Pinpoint the cell where the given text exists, returning its [x, y] midpoint coordinate. 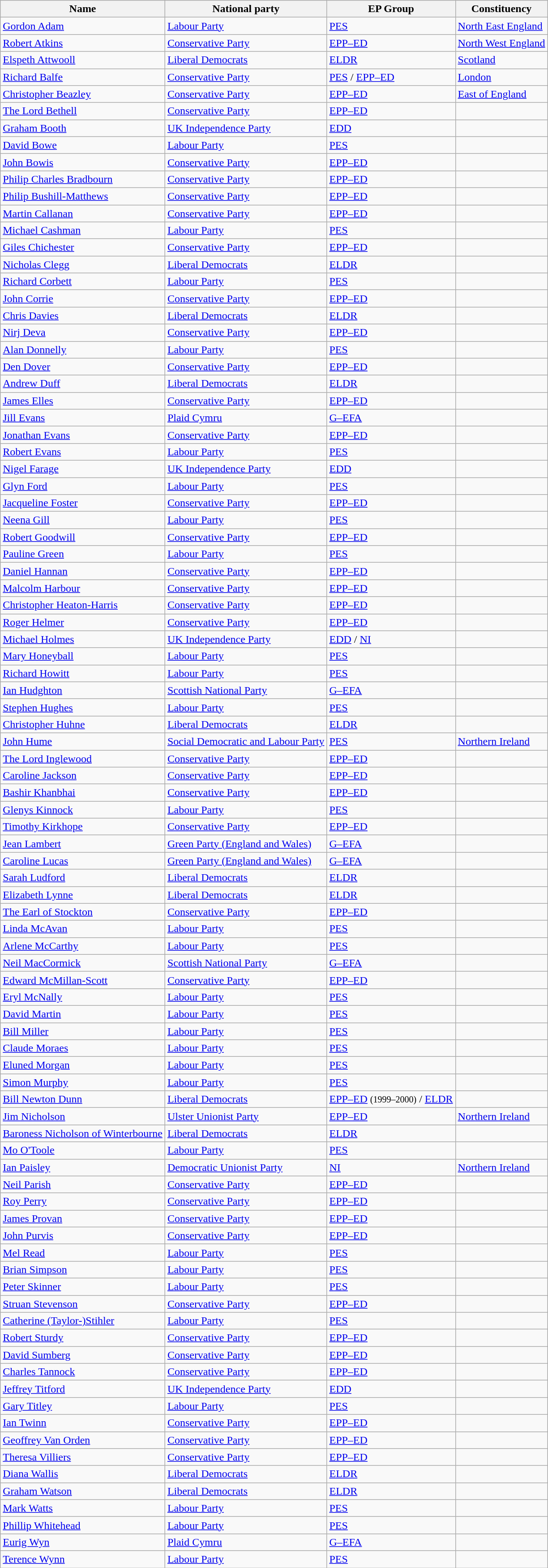
London [501, 77]
Arlene McCarthy [83, 946]
Martin Callanan [83, 214]
PES / EPP–ED [391, 77]
Nirj Deva [83, 333]
Nicholas Clegg [83, 265]
Den Dover [83, 367]
Christopher Beazley [83, 94]
Diana Wallis [83, 1474]
Mary Honeyball [83, 656]
Alan Donnelly [83, 350]
Graham Watson [83, 1491]
Malcolm Harbour [83, 588]
Philip Bushill-Matthews [83, 196]
Eurig Wyn [83, 1542]
Constituency [501, 9]
Linda McAvan [83, 929]
Glyn Ford [83, 486]
NI [391, 1167]
EDD / NI [391, 639]
Neil MacCormick [83, 963]
Daniel Hannan [83, 571]
Jim Nicholson [83, 1116]
Brian Simpson [83, 1269]
EPP–ED (1999–2000) / ELDR [391, 1099]
David Sumberg [83, 1355]
Name [83, 9]
Bill Newton Dunn [83, 1099]
Michael Cashman [83, 231]
Richard Howitt [83, 673]
Scotland [501, 60]
Roy Perry [83, 1201]
Nigel Farage [83, 469]
Democratic Unionist Party [246, 1167]
Jill Evans [83, 418]
John Corrie [83, 299]
Catherine (Taylor-)Stihler [83, 1321]
East of England [501, 94]
Eluned Morgan [83, 1065]
National party [246, 9]
James Provan [83, 1218]
Ulster Unionist Party [246, 1116]
North East England [501, 26]
Timothy Kirkhope [83, 827]
The Lord Inglewood [83, 759]
Gordon Adam [83, 26]
Neena Gill [83, 520]
Caroline Lucas [83, 861]
Robert Goodwill [83, 537]
Geoffrey Van Orden [83, 1440]
Pauline Green [83, 554]
Christopher Huhne [83, 724]
Ian Paisley [83, 1167]
Baroness Nicholson of Winterbourne [83, 1133]
Charles Tannock [83, 1372]
Gary Titley [83, 1406]
Roger Helmer [83, 622]
Peter Skinner [83, 1286]
John Hume [83, 741]
Robert Atkins [83, 43]
Jacqueline Foster [83, 503]
Christopher Heaton-Harris [83, 605]
David Martin [83, 1014]
North West England [501, 43]
The Lord Bethell [83, 111]
James Elles [83, 401]
Neil Parish [83, 1184]
Giles Chichester [83, 248]
Simon Murphy [83, 1082]
Richard Corbett [83, 282]
Struan Stevenson [83, 1304]
Sarah Ludford [83, 878]
Elizabeth Lynne [83, 895]
Bill Miller [83, 1031]
Theresa Villiers [83, 1457]
Phillip Whitehead [83, 1525]
Jean Lambert [83, 844]
Michael Holmes [83, 639]
John Purvis [83, 1235]
Glenys Kinnock [83, 810]
Jeffrey Titford [83, 1389]
Stephen Hughes [83, 707]
Chris Davies [83, 316]
Robert Sturdy [83, 1338]
Elspeth Attwooll [83, 60]
Ian Hudghton [83, 690]
Mo O'Toole [83, 1150]
David Bowe [83, 145]
Caroline Jackson [83, 776]
Eryl McNally [83, 997]
Mel Read [83, 1252]
EP Group [391, 9]
Andrew Duff [83, 384]
Robert Evans [83, 452]
Richard Balfe [83, 77]
Terence Wynn [83, 1559]
Graham Booth [83, 128]
Claude Moraes [83, 1048]
Edward McMillan-Scott [83, 980]
Mark Watts [83, 1508]
Ian Twinn [83, 1423]
John Bowis [83, 162]
Social Democratic and Labour Party [246, 741]
Philip Charles Bradbourn [83, 179]
The Earl of Stockton [83, 912]
Jonathan Evans [83, 435]
Bashir Khanbhai [83, 793]
